Extract the [X, Y] coordinate from the center of the cell holding the provided text.  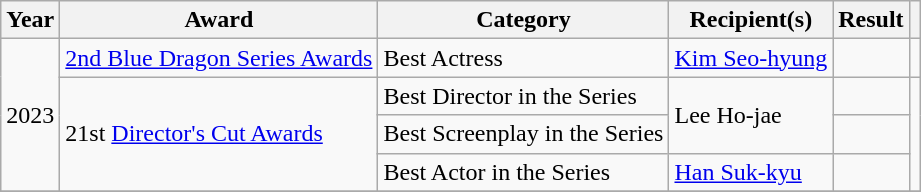
Best Actress [524, 58]
2nd Blue Dragon Series Awards [219, 58]
Award [219, 20]
Lee Ho-jae [751, 115]
Result [871, 20]
Year [30, 20]
Recipient(s) [751, 20]
21st Director's Cut Awards [219, 134]
Best Actor in the Series [524, 172]
2023 [30, 115]
Han Suk-kyu [751, 172]
Best Screenplay in the Series [524, 134]
Kim Seo-hyung [751, 58]
Category [524, 20]
Best Director in the Series [524, 96]
